Determine the [X, Y] coordinate at the center of the cell enclosing the given text.  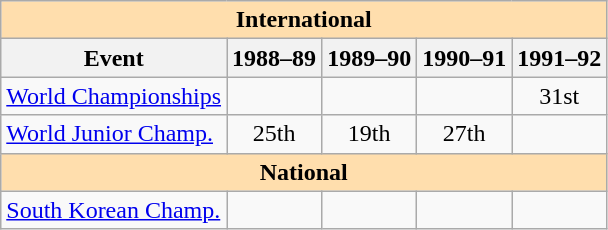
31st [560, 96]
South Korean Champ. [114, 210]
International [304, 20]
World Junior Champ. [114, 134]
1991–92 [560, 58]
1989–90 [370, 58]
25th [274, 134]
19th [370, 134]
27th [464, 134]
National [304, 172]
1990–91 [464, 58]
World Championships [114, 96]
Event [114, 58]
1988–89 [274, 58]
